Detect which cell encompasses the target text, then output its [X, Y] center coordinate. 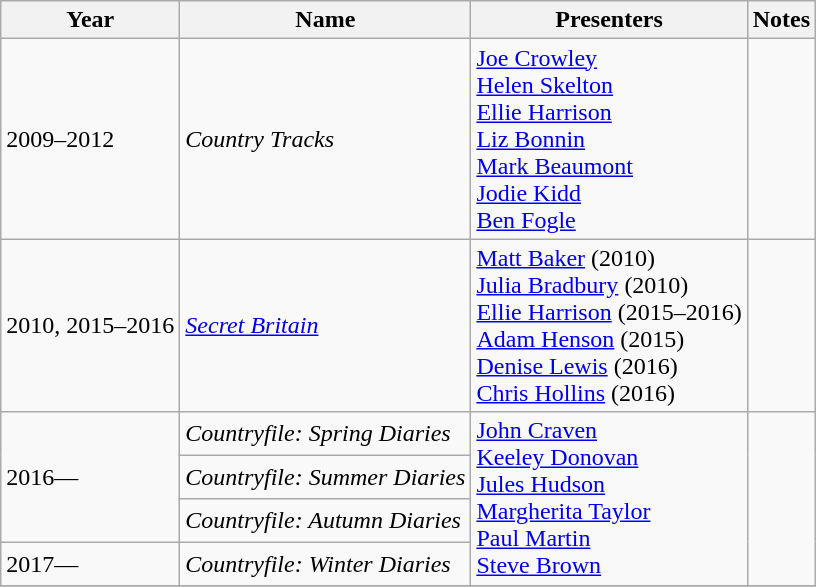
Secret Britain [326, 326]
Countryfile: Summer Diaries [326, 476]
2016— [90, 477]
Country Tracks [326, 139]
2017— [90, 564]
Joe CrowleyHelen SkeltonEllie HarrisonLiz BonninMark BeaumontJodie KiddBen Fogle [609, 139]
2010, 2015–2016 [90, 326]
Matt Baker (2010)Julia Bradbury (2010)Ellie Harrison (2015–2016)Adam Henson (2015)Denise Lewis (2016)Chris Hollins (2016) [609, 326]
Name [326, 20]
John CravenKeeley DonovanJules HudsonMargherita TaylorPaul MartinSteve Brown [609, 498]
Notes [781, 20]
Presenters [609, 20]
Countryfile: Spring Diaries [326, 434]
2009–2012 [90, 139]
Countryfile: Autumn Diaries [326, 520]
Year [90, 20]
Countryfile: Winter Diaries [326, 564]
